Extract the [X, Y] coordinate from the center of the cell holding the provided text.  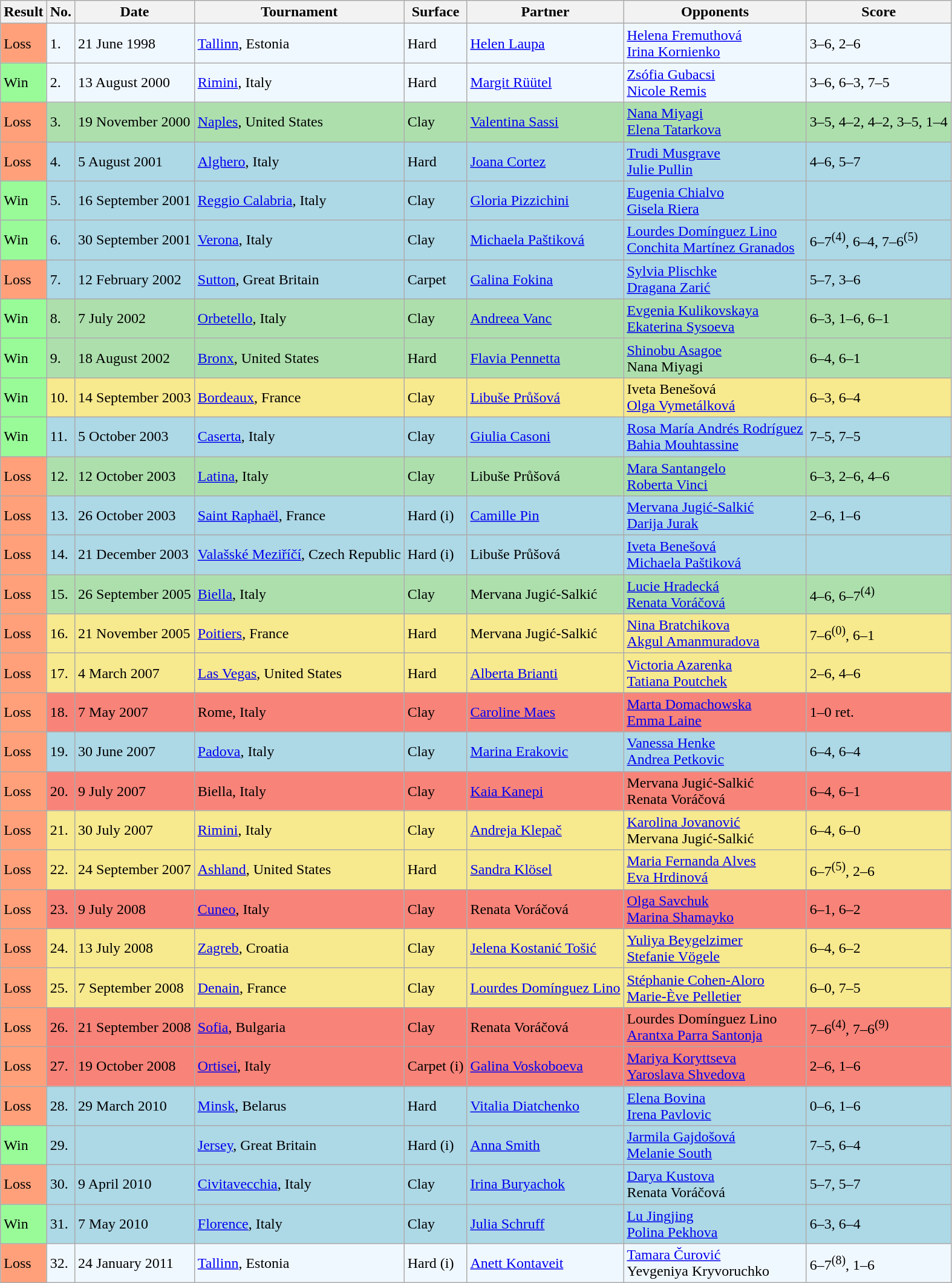
13. [60, 515]
30 June 2007 [135, 751]
6–3, 2–6, 4–6 [878, 475]
6–7(8), 1–6 [878, 1263]
5 October 2003 [135, 437]
7–5, 6–4 [878, 1146]
Caserta, Italy [299, 437]
7 September 2008 [135, 987]
Stéphanie Cohen-Aloro Marie-Ève Pelletier [715, 987]
Partner [546, 12]
Score [878, 12]
Carpet (i) [435, 1066]
Nina Bratchikova Akgul Amanmuradova [715, 634]
Lourdes Domínguez Lino Arantxa Parra Santonja [715, 1027]
21. [60, 830]
7–5, 7–5 [878, 437]
Opponents [715, 12]
19. [60, 751]
Ortisei, Italy [299, 1066]
Florence, Italy [299, 1224]
3–6, 2–6 [878, 44]
Galina Voskoboeva [546, 1066]
5–7, 5–7 [878, 1184]
Victoria Azarenka Tatiana Poutchek [715, 673]
18. [60, 713]
30 July 2007 [135, 830]
5. [60, 201]
9 July 2007 [135, 791]
24. [60, 948]
Valašské Meziříčí, Czech Republic [299, 555]
Orbetello, Italy [299, 318]
Mervana Jugić-Salkić Renata Voráčová [715, 791]
Mariya Koryttseva Yaroslava Shvedova [715, 1066]
Julia Schruff [546, 1224]
6–1, 6–2 [878, 909]
7 May 2007 [135, 713]
32. [60, 1263]
Galina Fokina [546, 279]
Latina, Italy [299, 475]
Sandra Klösel [546, 870]
Andreea Vanc [546, 318]
6–4, 6–0 [878, 830]
24 January 2011 [135, 1263]
Flavia Pennetta [546, 358]
12 February 2002 [135, 279]
Camille Pin [546, 515]
16. [60, 634]
3. [60, 122]
Poitiers, France [299, 634]
Karolina Jovanović Mervana Jugić-Salkić [715, 830]
Kaia Kanepi [546, 791]
Margit Rüütel [546, 82]
30. [60, 1184]
6–7(5), 2–6 [878, 870]
21 December 2003 [135, 555]
6–4, 6–2 [878, 948]
Yuliya Beygelzimer Stefanie Vögele [715, 948]
Bronx, United States [299, 358]
Sylvia Plischke Dragana Zarić [715, 279]
2–6, 4–6 [878, 673]
Helena Fremuthová Irina Kornienko [715, 44]
Michaela Paštiková [546, 240]
Denain, France [299, 987]
Giulia Casoni [546, 437]
Nana Miyagi Elena Tatarkova [715, 122]
Reggio Calabria, Italy [299, 201]
6–4, 6–4 [878, 751]
4 March 2007 [135, 673]
6–7(4), 6–4, 7–6(5) [878, 240]
Irina Buryachok [546, 1184]
29 March 2010 [135, 1106]
16 September 2001 [135, 201]
Anna Smith [546, 1146]
29. [60, 1146]
6. [60, 240]
12 October 2003 [135, 475]
26 October 2003 [135, 515]
9 July 2008 [135, 909]
Result [24, 12]
21 September 2008 [135, 1027]
Rosa María Andrés Rodríguez Bahia Mouhtassine [715, 437]
Ashland, United States [299, 870]
Elena Bovina Irena Pavlovic [715, 1106]
Gloria Pizzichini [546, 201]
13 July 2008 [135, 948]
Lu Jingjing Polina Pekhova [715, 1224]
15. [60, 594]
9. [60, 358]
19 November 2000 [135, 122]
Trudi Musgrave Julie Pullin [715, 161]
27. [60, 1066]
Maria Fernanda Alves Eva Hrdinová [715, 870]
4. [60, 161]
Valentina Sassi [546, 122]
Lourdes Domínguez Lino [546, 987]
20. [60, 791]
7 July 2002 [135, 318]
21 June 1998 [135, 44]
Lucie Hradecká Renata Voráčová [715, 594]
11. [60, 437]
Helen Laupa [546, 44]
Mervana Jugić-Salkić Darija Jurak [715, 515]
3–5, 4–2, 4–2, 3–5, 1–4 [878, 122]
Padova, Italy [299, 751]
Alberta Brianti [546, 673]
Sutton, Great Britain [299, 279]
Bordeaux, France [299, 397]
14. [60, 555]
Saint Raphaël, France [299, 515]
Eugenia Chialvo Gisela Riera [715, 201]
14 September 2003 [135, 397]
5–7, 3–6 [878, 279]
Andreja Klepač [546, 830]
3–6, 6–3, 7–5 [878, 82]
30 September 2001 [135, 240]
23. [60, 909]
5 August 2001 [135, 161]
22. [60, 870]
Vitalia Diatchenko [546, 1106]
Cuneo, Italy [299, 909]
6–0, 7–5 [878, 987]
8. [60, 318]
6–3, 1–6, 6–1 [878, 318]
26 September 2005 [135, 594]
Rome, Italy [299, 713]
Evgenia Kulikovskaya Ekaterina Sysoeva [715, 318]
Naples, United States [299, 122]
19 October 2008 [135, 1066]
Mara Santangelo Roberta Vinci [715, 475]
Civitavecchia, Italy [299, 1184]
1–0 ret. [878, 713]
9 April 2010 [135, 1184]
Sofia, Bulgaria [299, 1027]
31. [60, 1224]
25. [60, 987]
Darya Kustova Renata Voráčová [715, 1184]
4–6, 5–7 [878, 161]
4–6, 6–7(4) [878, 594]
24 September 2007 [135, 870]
28. [60, 1106]
7 May 2010 [135, 1224]
0–6, 1–6 [878, 1106]
Iveta Benešová Olga Vymetálková [715, 397]
13 August 2000 [135, 82]
No. [60, 12]
Lourdes Domínguez Lino Conchita Martínez Granados [715, 240]
Joana Cortez [546, 161]
Jelena Kostanić Tošić [546, 948]
21 November 2005 [135, 634]
Jarmila Gajdošová Melanie South [715, 1146]
Vanessa Henke Andrea Petkovic [715, 751]
Minsk, Belarus [299, 1106]
Caroline Maes [546, 713]
Zagreb, Croatia [299, 948]
Tournament [299, 12]
Carpet [435, 279]
18 August 2002 [135, 358]
Zsófia Gubacsi Nicole Remis [715, 82]
10. [60, 397]
12. [60, 475]
1. [60, 44]
Alghero, Italy [299, 161]
7. [60, 279]
26. [60, 1027]
Anett Kontaveit [546, 1263]
Marta Domachowska Emma Laine [715, 713]
Verona, Italy [299, 240]
Olga Savchuk Marina Shamayko [715, 909]
Marina Erakovic [546, 751]
7–6(0), 6–1 [878, 634]
2. [60, 82]
Las Vegas, United States [299, 673]
7–6(4), 7–6(9) [878, 1027]
Date [135, 12]
17. [60, 673]
Shinobu Asagoe Nana Miyagi [715, 358]
Jersey, Great Britain [299, 1146]
Tamara Čurović Yevgeniya Kryvoruchko [715, 1263]
Iveta Benešová Michaela Paštiková [715, 555]
Surface [435, 12]
